Scan for the cell matching the given text and deliver its [X, Y] coordinate at center. 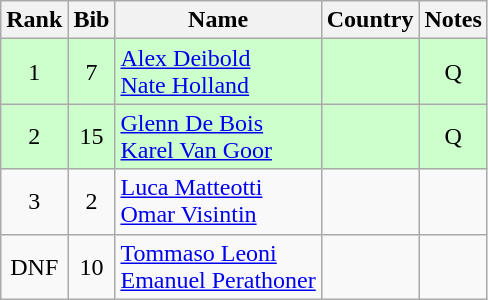
Tommaso LeoniEmanuel Perathoner [218, 266]
Alex DeiboldNate Holland [218, 72]
Rank [34, 20]
3 [34, 202]
DNF [34, 266]
10 [92, 266]
15 [92, 136]
Luca MatteottiOmar Visintin [218, 202]
1 [34, 72]
Name [218, 20]
Bib [92, 20]
Notes [453, 20]
7 [92, 72]
Country [370, 20]
Glenn De BoisKarel Van Goor [218, 136]
